Return the (X, Y) coordinate for the center point of the cell that contains the specified text.  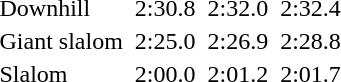
2:26.9 (238, 41)
2:25.0 (165, 41)
